Detect which cell encompasses the target text, then output its (x, y) center coordinate. 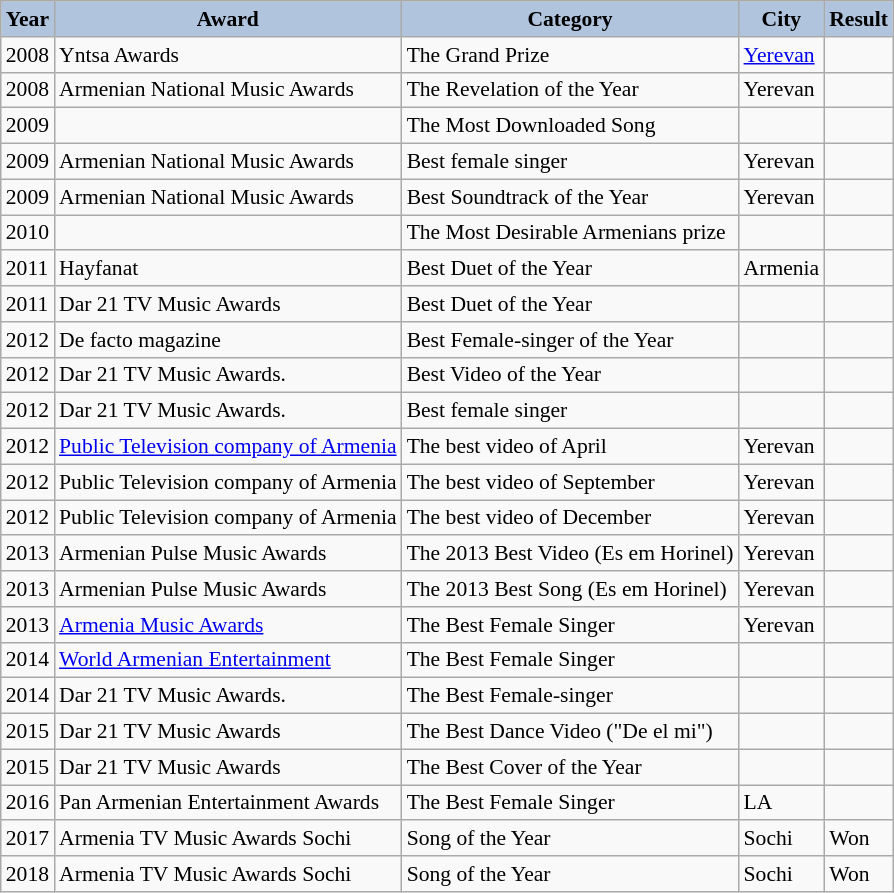
The Most Downloaded Song (570, 126)
The Revelation of the Year (570, 90)
World Armenian Entertainment (228, 660)
The best video of September (570, 482)
The 2013 Best Video (Es em Horinel) (570, 554)
Year (28, 19)
LA (782, 803)
The Most Desirable Armenians prize (570, 233)
Pan Armenian Entertainment Awards (228, 803)
2017 (28, 839)
2018 (28, 874)
Award (228, 19)
The best video of April (570, 447)
Best Video of the Year (570, 375)
De facto magazine (228, 340)
Category (570, 19)
Hayfanat (228, 269)
The best video of December (570, 518)
Result (858, 19)
City (782, 19)
Best Female-singer of the Year (570, 340)
Armenia (782, 269)
The Best Dance Video ("De el mi") (570, 732)
The Best Cover of the Year (570, 767)
The Grand Prize (570, 55)
Best Soundtrack of the Year (570, 197)
2010 (28, 233)
The Best Female-singer (570, 696)
Yntsa Awards (228, 55)
2016 (28, 803)
Armenia Music Awards (228, 625)
The 2013 Best Song (Es em Horinel) (570, 589)
